Capture the cell that displays the provided text and extract its [x, y] central coordinate. 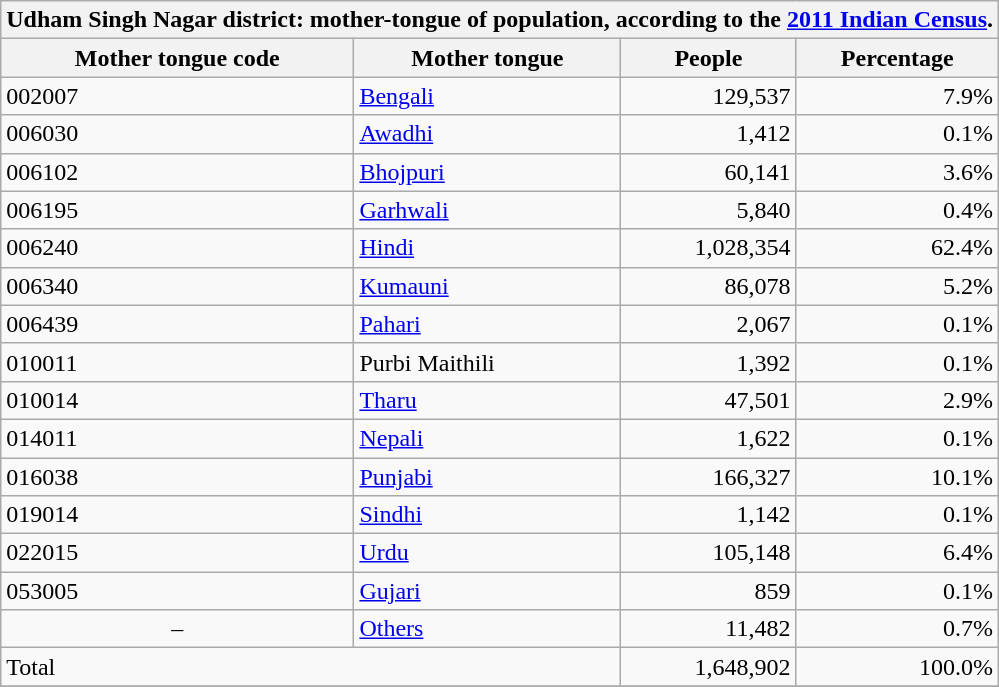
1,142 [708, 515]
053005 [178, 591]
10.1% [898, 477]
859 [708, 591]
002007 [178, 96]
47,501 [708, 400]
Pahari [488, 324]
5,840 [708, 210]
006439 [178, 324]
People [708, 58]
2,067 [708, 324]
1,392 [708, 362]
129,537 [708, 96]
2.9% [898, 400]
100.0% [898, 667]
010014 [178, 400]
016038 [178, 477]
1,412 [708, 134]
Hindi [488, 248]
3.6% [898, 172]
6.4% [898, 553]
Mother tongue code [178, 58]
5.2% [898, 286]
– [178, 629]
Garhwali [488, 210]
014011 [178, 438]
7.9% [898, 96]
Awadhi [488, 134]
006102 [178, 172]
105,148 [708, 553]
1,028,354 [708, 248]
Urdu [488, 553]
166,327 [708, 477]
11,482 [708, 629]
Punjabi [488, 477]
Mother tongue [488, 58]
1,648,902 [708, 667]
Gujari [488, 591]
006340 [178, 286]
006240 [178, 248]
Others [488, 629]
Total [311, 667]
Nepali [488, 438]
010011 [178, 362]
Sindhi [488, 515]
0.7% [898, 629]
006030 [178, 134]
Tharu [488, 400]
022015 [178, 553]
1,622 [708, 438]
Bhojpuri [488, 172]
019014 [178, 515]
Kumauni [488, 286]
Purbi Maithili [488, 362]
0.4% [898, 210]
86,078 [708, 286]
Percentage [898, 58]
Udham Singh Nagar district: mother-tongue of population, according to the 2011 Indian Census. [500, 20]
Bengali [488, 96]
006195 [178, 210]
60,141 [708, 172]
62.4% [898, 248]
